Find where the given text appears and provide that cell's center as [x, y] coordinate. 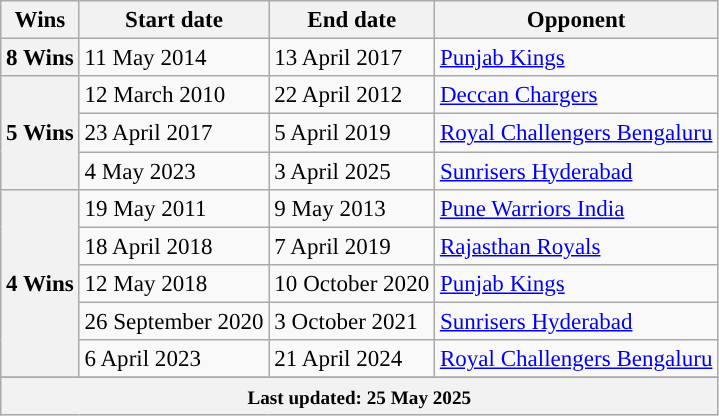
3 April 2025 [352, 171]
12 May 2018 [174, 284]
10 October 2020 [352, 284]
26 September 2020 [174, 322]
5 Wins [40, 132]
18 April 2018 [174, 246]
8 Wins [40, 58]
Rajasthan Royals [576, 246]
23 April 2017 [174, 133]
6 April 2023 [174, 359]
Deccan Chargers [576, 95]
7 April 2019 [352, 246]
Wins [40, 20]
4 May 2023 [174, 171]
3 October 2021 [352, 322]
19 May 2011 [174, 209]
9 May 2013 [352, 209]
21 April 2024 [352, 359]
12 March 2010 [174, 95]
Last updated: 25 May 2025 [360, 397]
11 May 2014 [174, 58]
5 April 2019 [352, 133]
Opponent [576, 20]
Pune Warriors India [576, 209]
22 April 2012 [352, 95]
End date [352, 20]
4 Wins [40, 284]
13 April 2017 [352, 58]
Start date [174, 20]
